From the cell containing the given text, extract its center point as (X, Y) coordinate. 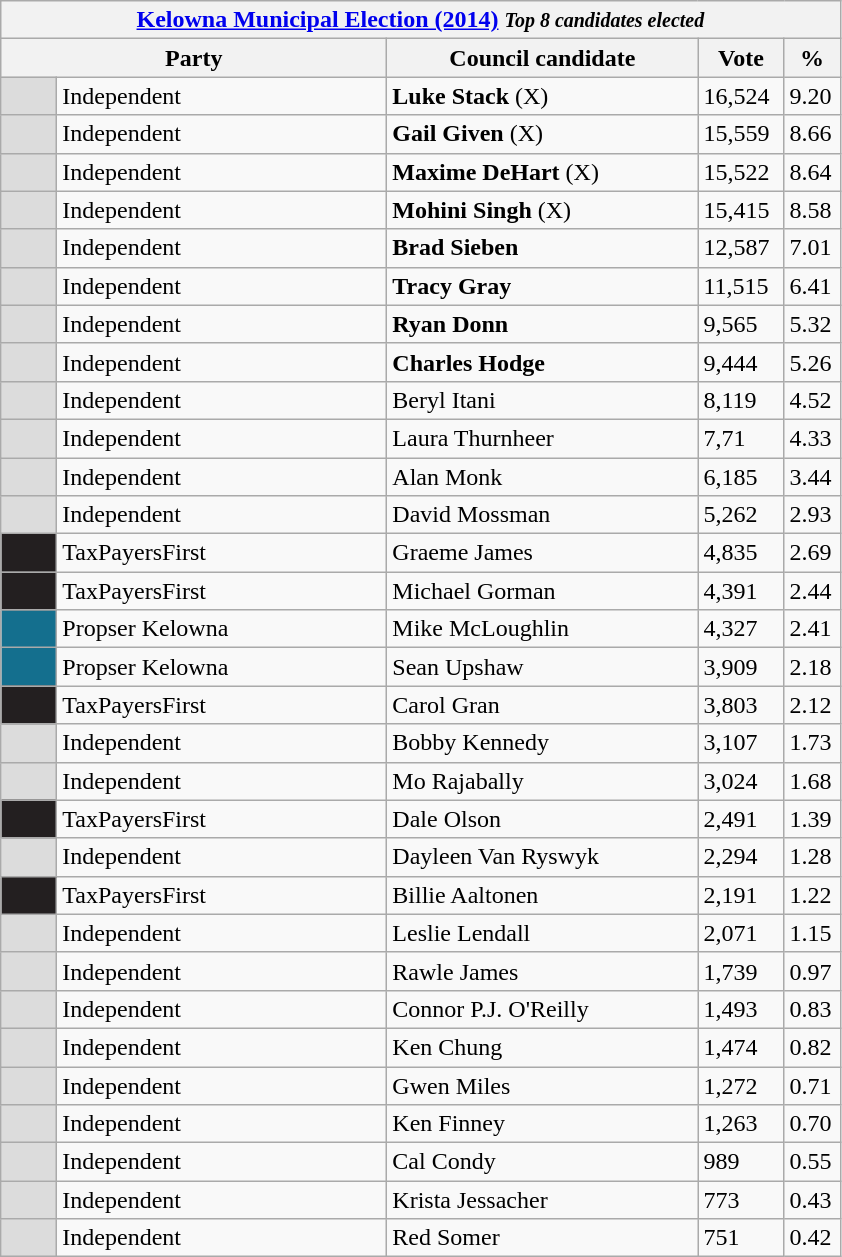
0.55 (812, 1162)
0.43 (812, 1200)
2.69 (812, 553)
Mike McLoughlin (542, 629)
2.12 (812, 705)
0.71 (812, 1085)
15,559 (741, 134)
Rawle James (542, 971)
Ken Chung (542, 1047)
1,263 (741, 1124)
5.32 (812, 324)
8.58 (812, 210)
7,71 (741, 438)
Kelowna Municipal Election (2014) Top 8 candidates elected (420, 20)
Leslie Lendall (542, 933)
Brad Sieben (542, 248)
7.01 (812, 248)
4,327 (741, 629)
Graeme James (542, 553)
3,909 (741, 667)
Gail Given (X) (542, 134)
Michael Gorman (542, 591)
6,185 (741, 477)
Alan Monk (542, 477)
0.70 (812, 1124)
3,024 (741, 781)
Charles Hodge (542, 362)
Luke Stack (X) (542, 96)
1,272 (741, 1085)
8,119 (741, 400)
Dale Olson (542, 819)
2.93 (812, 515)
6.41 (812, 286)
Billie Aaltonen (542, 895)
9,444 (741, 362)
1,493 (741, 1009)
1.68 (812, 781)
4.52 (812, 400)
15,522 (741, 172)
2,191 (741, 895)
11,515 (741, 286)
4,835 (741, 553)
0.82 (812, 1047)
1,739 (741, 971)
Dayleen Van Ryswyk (542, 857)
2,071 (741, 933)
4.33 (812, 438)
751 (741, 1238)
Mo Rajabally (542, 781)
Ken Finney (542, 1124)
Maxime DeHart (X) (542, 172)
4,391 (741, 591)
5.26 (812, 362)
Party (194, 58)
15,415 (741, 210)
9.20 (812, 96)
Laura Thurnheer (542, 438)
Connor P.J. O'Reilly (542, 1009)
2,294 (741, 857)
0.83 (812, 1009)
12,587 (741, 248)
5,262 (741, 515)
9,565 (741, 324)
3,803 (741, 705)
Beryl Itani (542, 400)
8.66 (812, 134)
Tracy Gray (542, 286)
Krista Jessacher (542, 1200)
2.18 (812, 667)
2,491 (741, 819)
3.44 (812, 477)
0.42 (812, 1238)
Carol Gran (542, 705)
8.64 (812, 172)
% (812, 58)
Mohini Singh (X) (542, 210)
1.28 (812, 857)
Sean Upshaw (542, 667)
3,107 (741, 743)
989 (741, 1162)
1.73 (812, 743)
1.22 (812, 895)
773 (741, 1200)
Ryan Donn (542, 324)
1.39 (812, 819)
Gwen Miles (542, 1085)
Vote (741, 58)
2.41 (812, 629)
16,524 (741, 96)
David Mossman (542, 515)
1,474 (741, 1047)
Red Somer (542, 1238)
Council candidate (542, 58)
Bobby Kennedy (542, 743)
Cal Condy (542, 1162)
1.15 (812, 933)
0.97 (812, 971)
2.44 (812, 591)
